Determine the (x, y) coordinate at the center of the cell enclosing the given text.  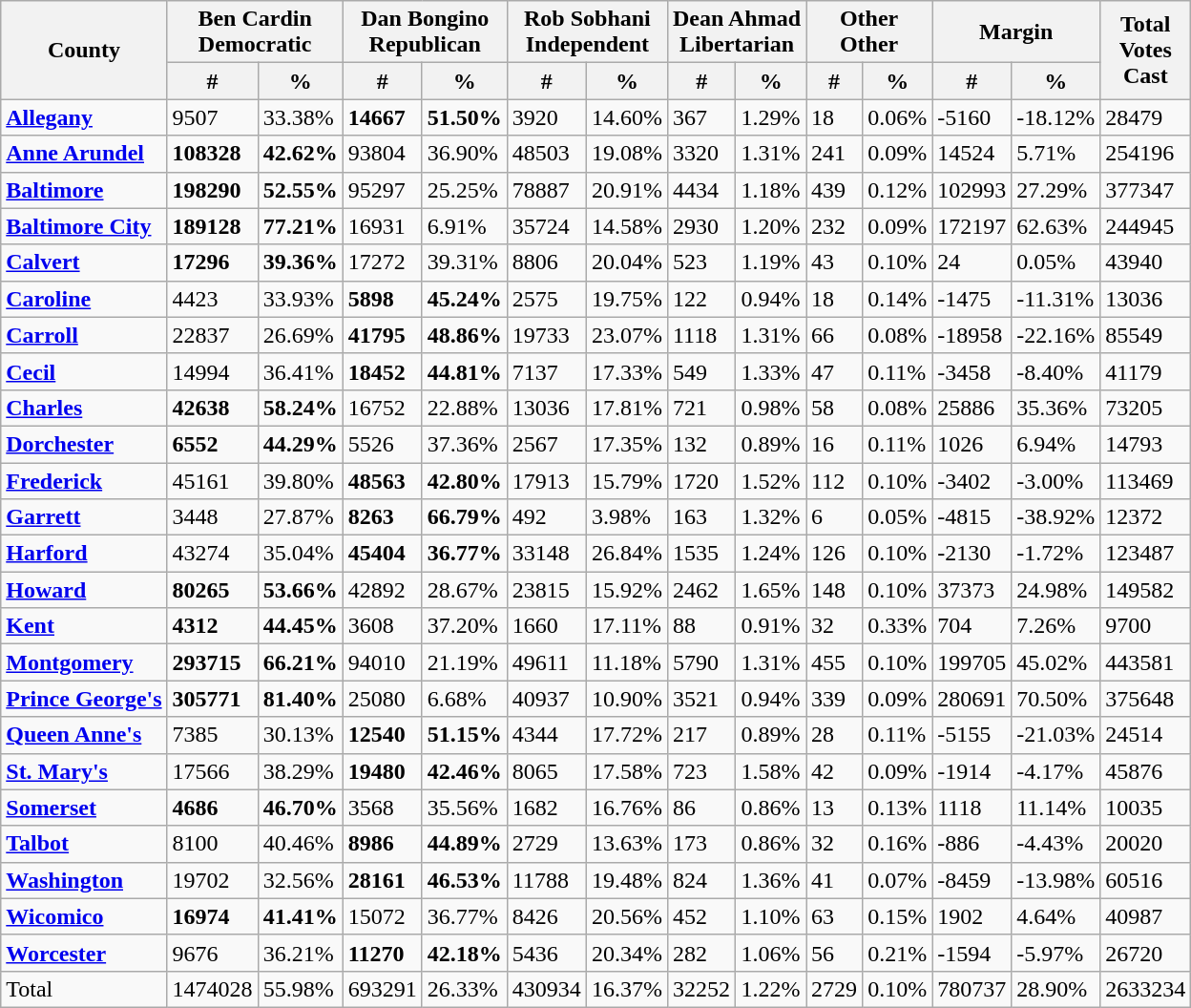
80265 (212, 590)
Wicomico (84, 916)
-1475 (972, 299)
37.20% (464, 626)
17296 (212, 262)
19733 (546, 335)
0.07% (897, 880)
51.50% (464, 117)
1902 (972, 916)
23815 (546, 590)
16752 (382, 408)
339 (834, 699)
-3458 (972, 371)
14994 (212, 371)
173 (701, 844)
14.58% (626, 226)
15.79% (626, 480)
280691 (972, 699)
241 (834, 154)
49611 (546, 662)
1.29% (771, 117)
26.69% (300, 335)
Total (84, 989)
19702 (212, 880)
25080 (382, 699)
13.63% (626, 844)
-2130 (972, 554)
37.36% (464, 444)
-3.00% (1055, 480)
0.12% (897, 190)
16974 (212, 916)
95297 (382, 190)
45.24% (464, 299)
Rob SobhaniIndependent (587, 32)
46.53% (464, 880)
Garrett (84, 517)
1.65% (771, 590)
102993 (972, 190)
1026 (972, 444)
1.58% (771, 771)
1660 (546, 626)
41 (834, 880)
36.90% (464, 154)
19480 (382, 771)
60516 (1145, 880)
5898 (382, 299)
1.18% (771, 190)
17.35% (626, 444)
26.84% (626, 554)
452 (701, 916)
Anne Arundel (84, 154)
28161 (382, 880)
Talbot (84, 844)
15.92% (626, 590)
Calvert (84, 262)
42.80% (464, 480)
11.18% (626, 662)
17272 (382, 262)
35.36% (1055, 408)
19.75% (626, 299)
39.31% (464, 262)
305771 (212, 699)
4686 (212, 808)
20.56% (626, 916)
35.56% (464, 808)
375648 (1145, 699)
40.46% (300, 844)
48.86% (464, 335)
113469 (1145, 480)
35.04% (300, 554)
Dorchester (84, 444)
8263 (382, 517)
377347 (1145, 190)
66.79% (464, 517)
16931 (382, 226)
35724 (546, 226)
0.14% (897, 299)
1474028 (212, 989)
-4.43% (1055, 844)
41795 (382, 335)
-5160 (972, 117)
8986 (382, 844)
8426 (546, 916)
8806 (546, 262)
27.29% (1055, 190)
94010 (382, 662)
55.98% (300, 989)
62.63% (1055, 226)
43274 (212, 554)
42.46% (464, 771)
126 (834, 554)
47 (834, 371)
108328 (212, 154)
40937 (546, 699)
30.13% (300, 735)
39.80% (300, 480)
24514 (1145, 735)
10035 (1145, 808)
704 (972, 626)
5.71% (1055, 154)
693291 (382, 989)
232 (834, 226)
523 (701, 262)
Harford (84, 554)
-11.31% (1055, 299)
-4815 (972, 517)
2633234 (1145, 989)
3608 (382, 626)
25.25% (464, 190)
45876 (1145, 771)
County (84, 50)
51.15% (464, 735)
81.40% (300, 699)
21.19% (464, 662)
3320 (701, 154)
93804 (382, 154)
723 (701, 771)
3448 (212, 517)
32.56% (300, 880)
0.98% (771, 408)
148 (834, 590)
Montgomery (84, 662)
0.33% (897, 626)
17.72% (626, 735)
36.41% (300, 371)
14.60% (626, 117)
23.07% (626, 335)
28479 (1145, 117)
293715 (212, 662)
780737 (972, 989)
Margin (1016, 32)
20.34% (626, 953)
7385 (212, 735)
189128 (212, 226)
549 (701, 371)
33148 (546, 554)
24 (972, 262)
-1914 (972, 771)
1535 (701, 554)
Somerset (84, 808)
6 (834, 517)
1.52% (771, 480)
41.41% (300, 916)
OtherOther (869, 32)
77.21% (300, 226)
1682 (546, 808)
27.87% (300, 517)
19.08% (626, 154)
42.62% (300, 154)
Baltimore (84, 190)
7.26% (1055, 626)
Howard (84, 590)
Carroll (84, 335)
9700 (1145, 626)
Dan BonginoRepublican (425, 32)
48503 (546, 154)
824 (701, 880)
1.33% (771, 371)
3920 (546, 117)
44.81% (464, 371)
25886 (972, 408)
38.29% (300, 771)
163 (701, 517)
70.50% (1055, 699)
12372 (1145, 517)
1.22% (771, 989)
42892 (382, 590)
2567 (546, 444)
282 (701, 953)
33.93% (300, 299)
32252 (701, 989)
112 (834, 480)
6.94% (1055, 444)
7137 (546, 371)
721 (701, 408)
8100 (212, 844)
9507 (212, 117)
44.45% (300, 626)
28 (834, 735)
Ben CardinDemocratic (255, 32)
37373 (972, 590)
-8.40% (1055, 371)
-4.17% (1055, 771)
46.70% (300, 808)
43940 (1145, 262)
-1594 (972, 953)
17.81% (626, 408)
4.64% (1055, 916)
5790 (701, 662)
439 (834, 190)
-3402 (972, 480)
40987 (1145, 916)
TotalVotesCast (1145, 50)
367 (701, 117)
0.15% (897, 916)
5526 (382, 444)
123487 (1145, 554)
20.91% (626, 190)
17.11% (626, 626)
20.04% (626, 262)
443581 (1145, 662)
17566 (212, 771)
-13.98% (1055, 880)
42.18% (464, 953)
0.91% (771, 626)
-22.16% (1055, 335)
16.37% (626, 989)
8065 (546, 771)
17.33% (626, 371)
1.24% (771, 554)
20020 (1145, 844)
1.06% (771, 953)
-18958 (972, 335)
16.76% (626, 808)
24.98% (1055, 590)
85549 (1145, 335)
4423 (212, 299)
198290 (212, 190)
44.29% (300, 444)
42638 (212, 408)
244945 (1145, 226)
1720 (701, 480)
Charles (84, 408)
Baltimore City (84, 226)
28.90% (1055, 989)
Caroline (84, 299)
58.24% (300, 408)
5436 (546, 953)
455 (834, 662)
18452 (382, 371)
52.55% (300, 190)
39.36% (300, 262)
53.66% (300, 590)
Frederick (84, 480)
41179 (1145, 371)
492 (546, 517)
172197 (972, 226)
Worcester (84, 953)
217 (701, 735)
254196 (1145, 154)
16 (834, 444)
-8459 (972, 880)
28.67% (464, 590)
3568 (382, 808)
430934 (546, 989)
44.89% (464, 844)
48563 (382, 480)
1.19% (771, 262)
1.10% (771, 916)
Dean AhmadLibertarian (737, 32)
St. Mary's (84, 771)
-38.92% (1055, 517)
2462 (701, 590)
0.13% (897, 808)
3.98% (626, 517)
66.21% (300, 662)
33.38% (300, 117)
Prince George's (84, 699)
73205 (1145, 408)
66 (834, 335)
45.02% (1055, 662)
0.06% (897, 117)
36.21% (300, 953)
26720 (1145, 953)
88 (701, 626)
15072 (382, 916)
-5155 (972, 735)
Queen Anne's (84, 735)
12540 (382, 735)
22.88% (464, 408)
1.36% (771, 880)
11.14% (1055, 808)
0.21% (897, 953)
78887 (546, 190)
3521 (701, 699)
-1.72% (1055, 554)
9676 (212, 953)
26.33% (464, 989)
19.48% (626, 880)
-21.03% (1055, 735)
14793 (1145, 444)
14667 (382, 117)
58 (834, 408)
6.91% (464, 226)
11788 (546, 880)
4312 (212, 626)
56 (834, 953)
43 (834, 262)
13 (834, 808)
199705 (972, 662)
-5.97% (1055, 953)
-18.12% (1055, 117)
Washington (84, 880)
10.90% (626, 699)
6552 (212, 444)
14524 (972, 154)
11270 (382, 953)
132 (701, 444)
0.16% (897, 844)
2575 (546, 299)
149582 (1145, 590)
4434 (701, 190)
17913 (546, 480)
63 (834, 916)
6.68% (464, 699)
22837 (212, 335)
122 (701, 299)
2930 (701, 226)
Kent (84, 626)
17.58% (626, 771)
45404 (382, 554)
1.20% (771, 226)
45161 (212, 480)
1.32% (771, 517)
Cecil (84, 371)
4344 (546, 735)
42 (834, 771)
-886 (972, 844)
86 (701, 808)
Allegany (84, 117)
